Locate the cell with the specified text and output its [X, Y] center coordinate. 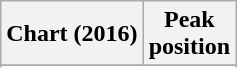
Peakposition [189, 34]
Chart (2016) [72, 34]
